Capture the cell that displays the provided text and extract its [x, y] central coordinate. 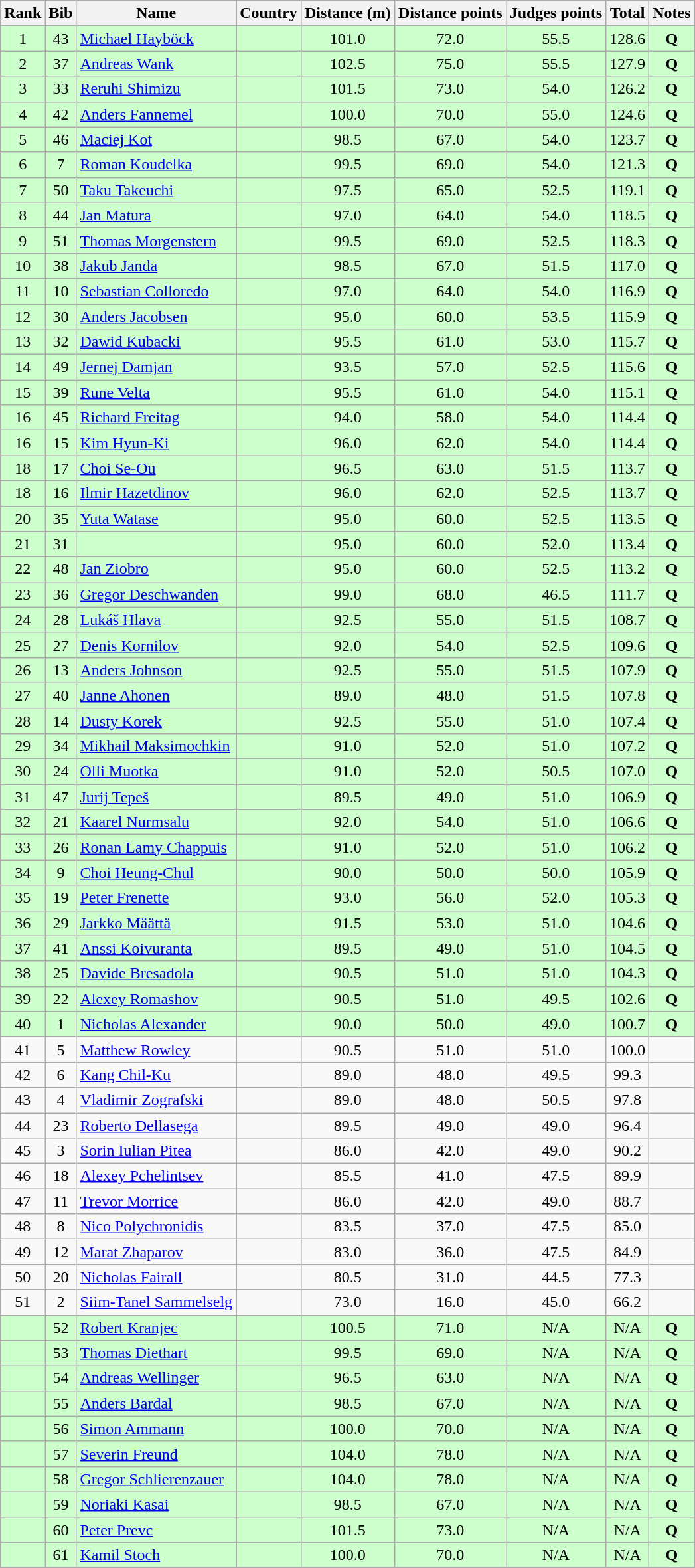
Jakub Janda [157, 266]
Roman Koudelka [157, 165]
31.0 [450, 1277]
60 [61, 1529]
99.0 [348, 594]
84.9 [628, 1252]
109.6 [628, 645]
Nico Polychronidis [157, 1227]
97.8 [628, 1100]
111.7 [628, 594]
115.9 [628, 317]
44.5 [556, 1277]
96.4 [628, 1126]
Andreas Wank [157, 64]
Denis Kornilov [157, 645]
Jernej Damjan [157, 367]
Peter Frenette [157, 898]
Name [157, 13]
Rank [23, 13]
106.6 [628, 822]
Country [269, 13]
Jarkko Määttä [157, 923]
80.5 [348, 1277]
Severin Freund [157, 1454]
Roberto Dellasega [157, 1126]
90.2 [628, 1151]
121.3 [628, 165]
57.0 [450, 367]
Thomas Morgenstern [157, 240]
85.5 [348, 1176]
Anders Bardal [157, 1403]
Jurij Tepeš [157, 797]
Peter Prevc [157, 1529]
52 [61, 1328]
56 [61, 1429]
71.0 [450, 1328]
102.5 [348, 64]
Ilmir Hazetdinov [157, 493]
Distance points [450, 13]
128.6 [628, 39]
Kamil Stoch [157, 1555]
Gregor Deschwanden [157, 594]
Robert Kranjec [157, 1328]
53.5 [556, 317]
56.0 [450, 898]
41.0 [450, 1176]
104.5 [628, 948]
107.0 [628, 772]
46.5 [556, 594]
37.0 [450, 1227]
Gregor Schlierenzauer [157, 1479]
Choi Heung-Chul [157, 873]
Yuta Watase [157, 519]
93.5 [348, 367]
107.4 [628, 721]
97.5 [348, 190]
107.2 [628, 746]
75.0 [450, 64]
Kang Chil-Ku [157, 1075]
Noriaki Kasai [157, 1504]
99.3 [628, 1075]
Vladimir Zografski [157, 1100]
116.9 [628, 291]
126.2 [628, 89]
36.0 [450, 1252]
Bib [61, 13]
Olli Muotka [157, 772]
Judges points [556, 13]
Nicholas Fairall [157, 1277]
Taku Takeuchi [157, 190]
Alexey Pchelintsev [157, 1176]
106.2 [628, 847]
Nicholas Alexander [157, 1024]
107.8 [628, 695]
Notes [672, 13]
Sebastian Colloredo [157, 291]
93.0 [348, 898]
Choi Se-Ou [157, 468]
53 [61, 1353]
127.9 [628, 64]
19 [61, 898]
Anssi Koivuranta [157, 948]
88.7 [628, 1201]
113.5 [628, 519]
Anders Jacobsen [157, 317]
Richard Freitag [157, 418]
94.0 [348, 418]
Dusty Korek [157, 721]
65.0 [450, 190]
118.3 [628, 240]
Kaarel Nurmsalu [157, 822]
77.3 [628, 1277]
Marat Zhaparov [157, 1252]
Ronan Lamy Chappuis [157, 847]
17 [61, 468]
115.7 [628, 342]
Thomas Diethart [157, 1353]
100.7 [628, 1024]
Distance (m) [348, 13]
100.5 [348, 1328]
Alexey Romashov [157, 999]
119.1 [628, 190]
83.5 [348, 1227]
106.9 [628, 797]
Dawid Kubacki [157, 342]
Michael Hayböck [157, 39]
Sorin Iulian Pitea [157, 1151]
Andreas Wellinger [157, 1378]
Anders Fannemel [157, 114]
113.4 [628, 544]
66.2 [628, 1302]
Mikhail Maksimochkin [157, 746]
54 [61, 1378]
Matthew Rowley [157, 1049]
Jan Matura [157, 215]
85.0 [628, 1227]
108.7 [628, 620]
68.0 [450, 594]
Kim Hyun-Ki [157, 443]
115.6 [628, 367]
Anders Johnson [157, 670]
Reruhi Shimizu [157, 89]
Davide Bresadola [157, 974]
104.6 [628, 923]
113.2 [628, 569]
Maciej Kot [157, 139]
91.5 [348, 923]
105.9 [628, 873]
Rune Velta [157, 392]
58.0 [450, 418]
124.6 [628, 114]
102.6 [628, 999]
Simon Ammann [157, 1429]
101.0 [348, 39]
118.5 [628, 215]
117.0 [628, 266]
57 [61, 1454]
55 [61, 1403]
Lukáš Hlava [157, 620]
58 [61, 1479]
123.7 [628, 139]
Siim-Tanel Sammelselg [157, 1302]
105.3 [628, 898]
89.9 [628, 1176]
Jan Ziobro [157, 569]
115.1 [628, 392]
16.0 [450, 1302]
59 [61, 1504]
Total [628, 13]
45.0 [556, 1302]
Janne Ahonen [157, 695]
104.3 [628, 974]
61 [61, 1555]
72.0 [450, 39]
Trevor Morrice [157, 1201]
83.0 [348, 1252]
107.9 [628, 670]
